Output the (X, Y) coordinate of the center of the cell containing the given text.  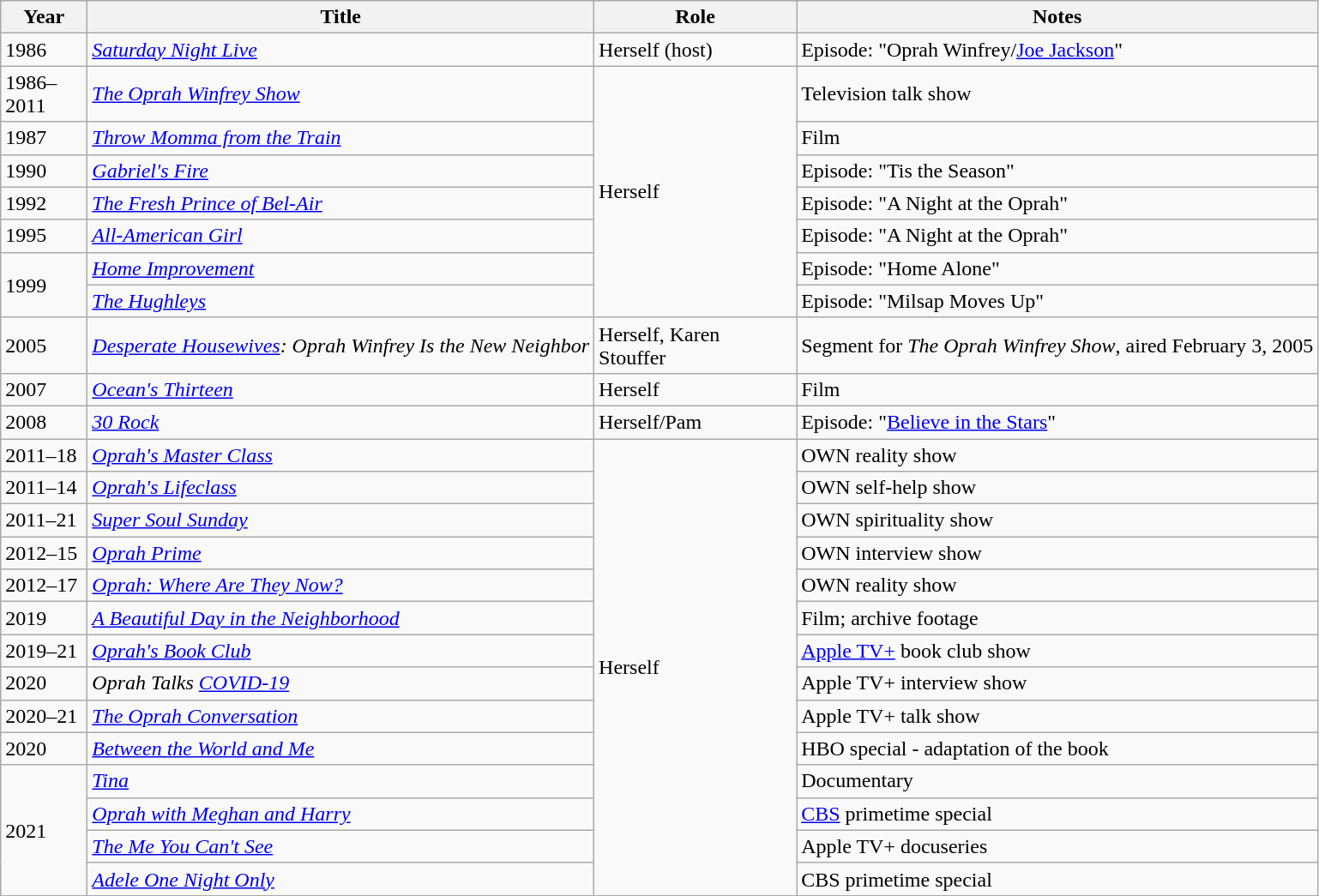
Apple TV+ talk show (1057, 716)
The Oprah Conversation (341, 716)
Film; archive footage (1057, 618)
Episode: "Oprah Winfrey/Joe Jackson" (1057, 50)
Segment for The Oprah Winfrey Show, aired February 3, 2005 (1057, 345)
1986 (45, 50)
Oprah Prime (341, 553)
Oprah's Master Class (341, 455)
1987 (45, 138)
Documentary (1057, 781)
OWN interview show (1057, 553)
Saturday Night Live (341, 50)
Episode: "Tis the Season" (1057, 171)
2008 (45, 422)
2019 (45, 618)
Role (696, 17)
1995 (45, 236)
2012–15 (45, 553)
Herself (host) (696, 50)
All-American Girl (341, 236)
Between the World and Me (341, 749)
Apple TV+ interview show (1057, 683)
1999 (45, 285)
Herself/Pam (696, 422)
1986–2011 (45, 94)
Television talk show (1057, 94)
Oprah's Lifeclass (341, 488)
The Fresh Prince of Bel-Air (341, 203)
Oprah: Where Are They Now? (341, 586)
2020–21 (45, 716)
2012–17 (45, 586)
Adele One Night Only (341, 879)
Apple TV+ book club show (1057, 651)
Title (341, 17)
30 Rock (341, 422)
2005 (45, 345)
A Beautiful Day in the Neighborhood (341, 618)
The Me You Can't See (341, 846)
Super Soul Sunday (341, 520)
2011–14 (45, 488)
Episode: "Milsap Moves Up" (1057, 301)
Oprah with Meghan and Harry (341, 814)
Notes (1057, 17)
OWN spirituality show (1057, 520)
The Hughleys (341, 301)
2019–21 (45, 651)
2011–18 (45, 455)
HBO special - adaptation of the book (1057, 749)
2011–21 (45, 520)
1992 (45, 203)
OWN self-help show (1057, 488)
Tina (341, 781)
1990 (45, 171)
Year (45, 17)
Desperate Housewives: Oprah Winfrey Is the New Neighbor (341, 345)
Episode: "Home Alone" (1057, 268)
Home Improvement (341, 268)
Ocean's Thirteen (341, 389)
Oprah Talks COVID-19 (341, 683)
2007 (45, 389)
Throw Momma from the Train (341, 138)
Gabriel's Fire (341, 171)
Episode: "Believe in the Stars" (1057, 422)
Oprah's Book Club (341, 651)
The Oprah Winfrey Show (341, 94)
Apple TV+ docuseries (1057, 846)
2021 (45, 830)
Herself, Karen Stouffer (696, 345)
